Pinpoint the cell where the given text exists, returning its (X, Y) midpoint coordinate. 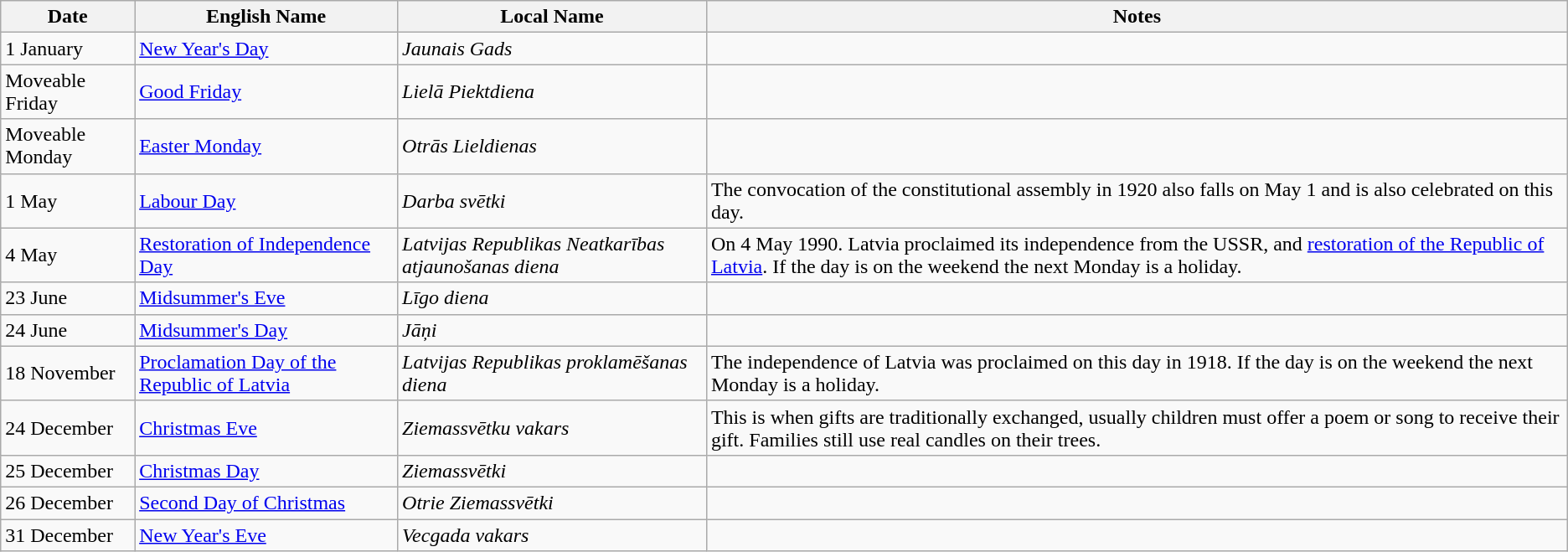
Jāņi (553, 330)
New Year's Eve (266, 535)
25 December (68, 471)
Date (68, 17)
Latvijas Republikas Neatkarības atjaunošanas diena (553, 255)
New Year's Day (266, 49)
Ziemassvētku vakars (553, 427)
The convocation of the constitutional assembly in 1920 also falls on May 1 and is also celebrated on this day. (1137, 201)
18 November (68, 374)
Ziemassvētki (553, 471)
1 May (68, 201)
Christmas Eve (266, 427)
Second Day of Christmas (266, 503)
Labour Day (266, 201)
24 June (68, 330)
Jaunais Gads (553, 49)
1 January (68, 49)
Moveable Monday (68, 146)
English Name (266, 17)
Otrās Lieldienas (553, 146)
4 May (68, 255)
24 December (68, 427)
Good Friday (266, 92)
Midsummer's Eve (266, 298)
Proclamation Day of the Republic of Latvia (266, 374)
Otrie Ziemassvētki (553, 503)
23 June (68, 298)
Līgo diena (553, 298)
Easter Monday (266, 146)
Moveable Friday (68, 92)
Lielā Piektdiena (553, 92)
31 December (68, 535)
Vecgada vakars (553, 535)
Darba svētki (553, 201)
The independence of Latvia was proclaimed on this day in 1918. If the day is on the weekend the next Monday is a holiday. (1137, 374)
Christmas Day (266, 471)
Local Name (553, 17)
Notes (1137, 17)
26 December (68, 503)
Latvijas Republikas proklamēšanas diena (553, 374)
Midsummer's Day (266, 330)
Restoration of Independence Day (266, 255)
